Output the [x, y] coordinate of the center of the cell containing the given text.  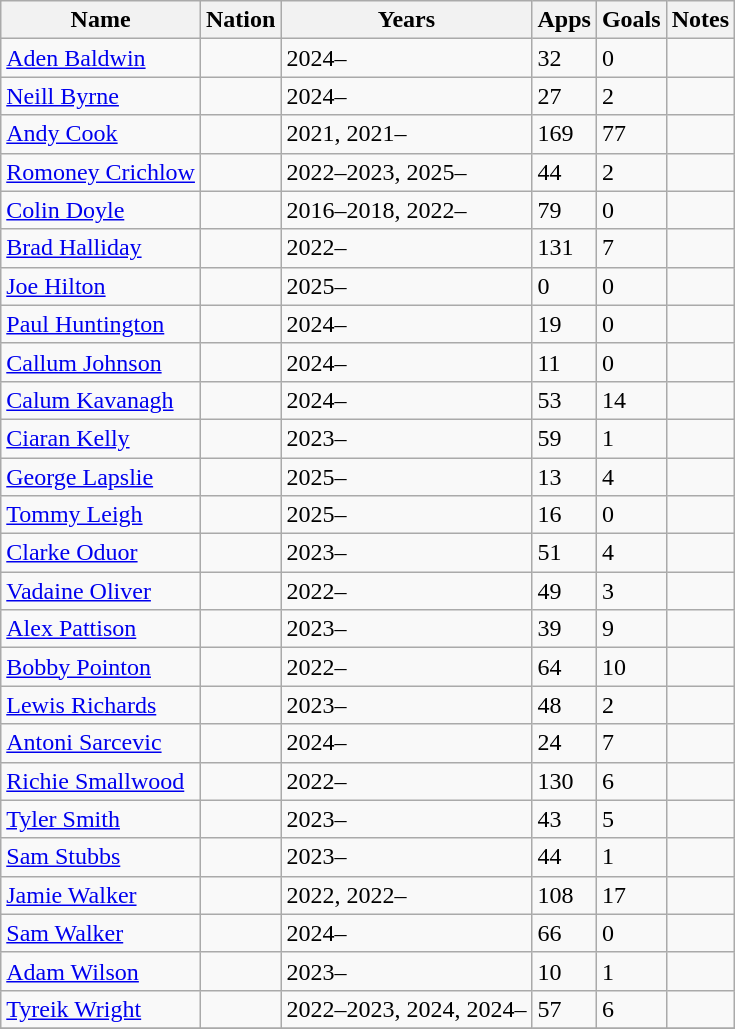
Tyler Smith [101, 819]
3 [631, 591]
77 [631, 134]
9 [631, 629]
59 [564, 438]
Colin Doyle [101, 210]
11 [564, 362]
2022–2023, 2025– [406, 172]
108 [564, 895]
Calum Kavanagh [101, 400]
Nation [240, 20]
Neill Byrne [101, 96]
13 [564, 477]
Ciaran Kelly [101, 438]
49 [564, 591]
27 [564, 96]
51 [564, 553]
169 [564, 134]
16 [564, 515]
131 [564, 248]
Lewis Richards [101, 705]
57 [564, 1009]
Joe Hilton [101, 286]
Paul Huntington [101, 324]
Name [101, 20]
24 [564, 743]
Alex Pattison [101, 629]
17 [631, 895]
Tyreik Wright [101, 1009]
130 [564, 781]
Brad Halliday [101, 248]
5 [631, 819]
Sam Stubbs [101, 857]
Years [406, 20]
32 [564, 58]
Jamie Walker [101, 895]
2022, 2022– [406, 895]
43 [564, 819]
Apps [564, 20]
Clarke Oduor [101, 553]
Tommy Leigh [101, 515]
53 [564, 400]
Bobby Pointon [101, 667]
64 [564, 667]
39 [564, 629]
Antoni Sarcevic [101, 743]
66 [564, 933]
2022–2023, 2024, 2024– [406, 1009]
Richie Smallwood [101, 781]
2016–2018, 2022– [406, 210]
19 [564, 324]
Notes [700, 20]
14 [631, 400]
2021, 2021– [406, 134]
George Lapslie [101, 477]
Sam Walker [101, 933]
Romoney Crichlow [101, 172]
Aden Baldwin [101, 58]
Adam Wilson [101, 971]
Andy Cook [101, 134]
79 [564, 210]
Vadaine Oliver [101, 591]
48 [564, 705]
Callum Johnson [101, 362]
Goals [631, 20]
